Pinpoint the cell where the given text exists, returning its [x, y] midpoint coordinate. 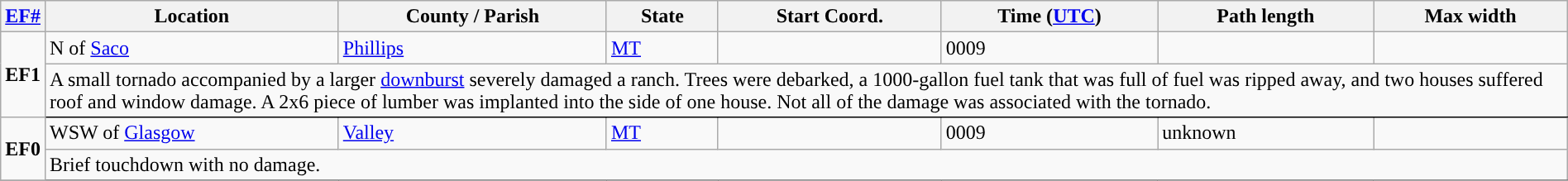
Start Coord. [829, 17]
County / Parish [472, 17]
EF# [23, 17]
Max width [1470, 17]
N of Saco [192, 48]
WSW of Glasgow [192, 133]
EF1 [23, 74]
unknown [1265, 133]
Path length [1265, 17]
Phillips [472, 48]
State [662, 17]
Location [192, 17]
Valley [472, 133]
Time (UTC) [1049, 17]
EF0 [23, 149]
Brief touchdown with no damage. [806, 164]
